Scan for the cell matching the given text and deliver its [X, Y] coordinate at center. 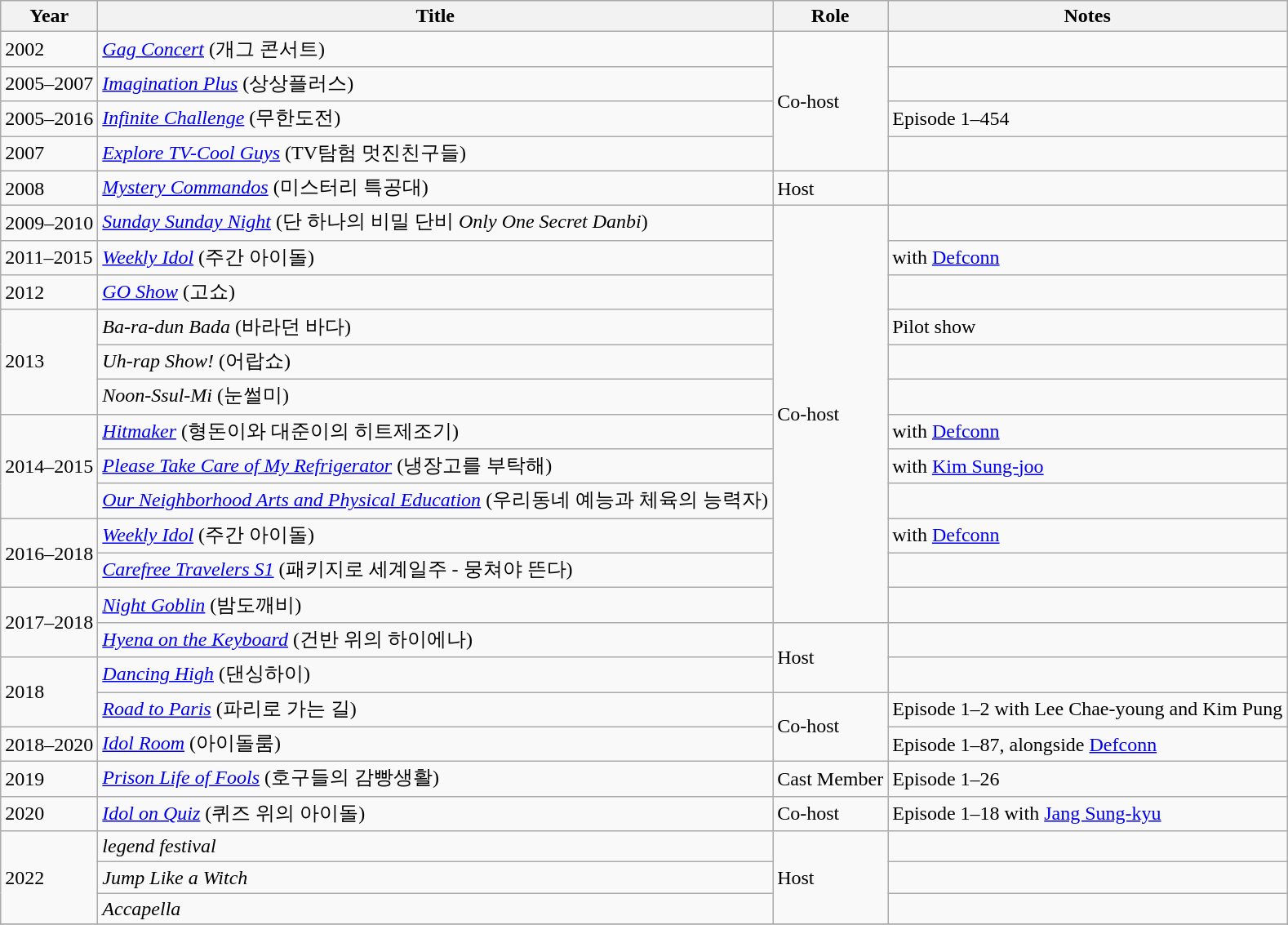
2011–2015 [49, 258]
Carefree Travelers S1 (패키지로 세계일주 - 뭉쳐야 뜬다) [436, 570]
2002 [49, 49]
2007 [49, 153]
GO Show (고쇼) [436, 292]
Hyena on the Keyboard (건반 위의 하이에나) [436, 640]
Infinite Challenge (무한도전) [436, 119]
Jump Like a Witch [436, 878]
Night Goblin (밤도깨비) [436, 606]
Notes [1087, 16]
2017–2018 [49, 622]
2018 [49, 692]
Uh-rap Show! (어랍쇼) [436, 362]
2020 [49, 813]
Episode 1–2 with Lee Chae-young and Kim Pung [1087, 710]
Episode 1–18 with Jang Sung-kyu [1087, 813]
Role [831, 16]
Cast Member [831, 779]
with Kim Sung-joo [1087, 467]
Our Neighborhood Arts and Physical Education (우리동네 예능과 체육의 능력자) [436, 501]
2019 [49, 779]
Prison Life of Fools (호구들의 감빵생활) [436, 779]
2008 [49, 188]
Ba-ra-dun Bada (바라던 바다) [436, 327]
Imagination Plus (상상플러스) [436, 83]
2018–2020 [49, 745]
legend festival [436, 847]
2012 [49, 292]
2013 [49, 362]
Please Take Care of My Refrigerator (냉장고를 부탁해) [436, 467]
Title [436, 16]
Episode 1–26 [1087, 779]
Episode 1–454 [1087, 119]
2016–2018 [49, 554]
Road to Paris (파리로 가는 길) [436, 710]
Year [49, 16]
2005–2016 [49, 119]
Explore TV-Cool Guys (TV탐험 멋진친구들) [436, 153]
Noon-Ssul-Mi (눈썰미) [436, 397]
Sunday Sunday Night (단 하나의 비밀 단비 Only One Secret Danbi) [436, 224]
Accapella [436, 909]
Gag Concert (개그 콘서트) [436, 49]
2022 [49, 878]
Mystery Commandos (미스터리 특공대) [436, 188]
Dancing High (댄싱하이) [436, 674]
Idol on Quiz (퀴즈 위의 아이돌) [436, 813]
Pilot show [1087, 327]
Episode 1–87, alongside Defconn [1087, 745]
2005–2007 [49, 83]
Idol Room (아이돌룸) [436, 745]
2014–2015 [49, 466]
2009–2010 [49, 224]
Hitmaker (형돈이와 대준이의 히트제조기) [436, 431]
